Output the (x, y) coordinate of the center of the cell containing the given text.  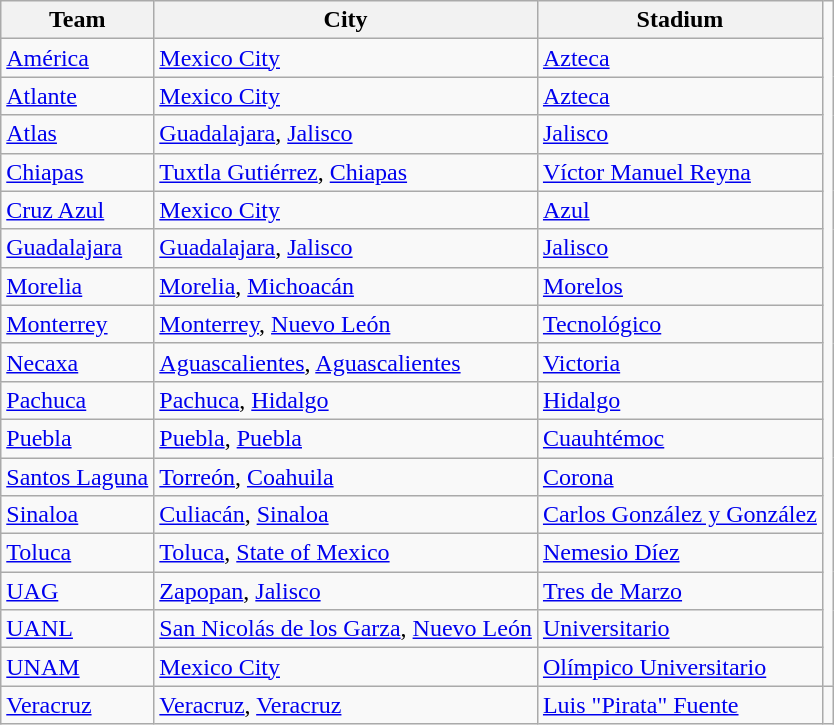
Monterrey (78, 324)
Guadalajara (78, 248)
UANL (78, 629)
Azul (680, 210)
Hidalgo (680, 400)
Toluca, State of Mexico (346, 553)
Corona (680, 477)
Stadium (680, 20)
Victoria (680, 362)
Sinaloa (78, 515)
Tuxtla Gutiérrez, Chiapas (346, 172)
Pachuca, Hidalgo (346, 400)
Veracruz, Veracruz (346, 705)
UNAM (78, 667)
Zapopan, Jalisco (346, 591)
Morelia, Michoacán (346, 286)
Cuauhtémoc (680, 438)
Toluca (78, 553)
Morelos (680, 286)
UAG (78, 591)
Aguascalientes, Aguascalientes (346, 362)
Víctor Manuel Reyna (680, 172)
Puebla, Puebla (346, 438)
Luis "Pirata" Fuente (680, 705)
Monterrey, Nuevo León (346, 324)
Atlas (78, 134)
Tres de Marzo (680, 591)
Olímpico Universitario (680, 667)
Team (78, 20)
Pachuca (78, 400)
América (78, 58)
San Nicolás de los Garza, Nuevo León (346, 629)
Chiapas (78, 172)
Morelia (78, 286)
Carlos González y González (680, 515)
Universitario (680, 629)
City (346, 20)
Atlante (78, 96)
Puebla (78, 438)
Santos Laguna (78, 477)
Torreón, Coahuila (346, 477)
Veracruz (78, 705)
Nemesio Díez (680, 553)
Tecnológico (680, 324)
Necaxa (78, 362)
Culiacán, Sinaloa (346, 515)
Cruz Azul (78, 210)
